Capture the cell that displays the provided text and extract its (x, y) central coordinate. 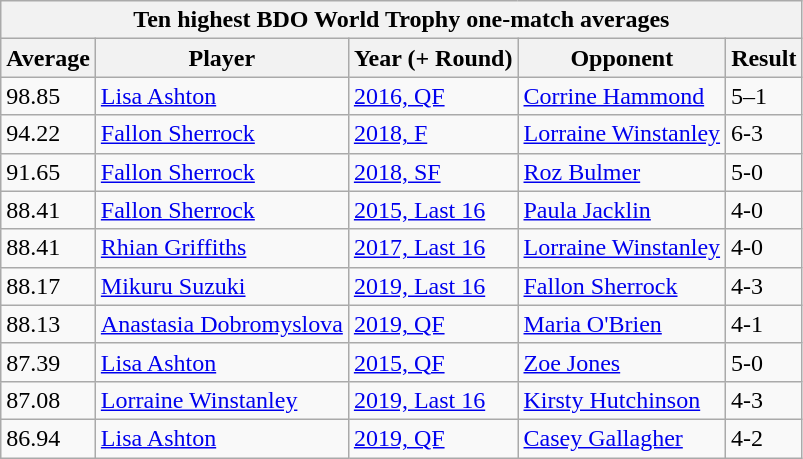
2015, QF (433, 362)
Maria O'Brien (622, 324)
87.08 (48, 400)
2018, SF (433, 172)
Roz Bulmer (622, 172)
Rhian Griffiths (222, 248)
Result (764, 58)
4-1 (764, 324)
87.39 (48, 362)
Casey Gallagher (622, 438)
98.85 (48, 96)
Anastasia Dobromyslova (222, 324)
Paula Jacklin (622, 210)
Player (222, 58)
86.94 (48, 438)
Ten highest BDO World Trophy one-match averages (402, 20)
Mikuru Suzuki (222, 286)
Year (+ Round) (433, 58)
Average (48, 58)
94.22 (48, 134)
2017, Last 16 (433, 248)
Zoe Jones (622, 362)
88.17 (48, 286)
Corrine Hammond (622, 96)
4-2 (764, 438)
Opponent (622, 58)
5–1 (764, 96)
2015, Last 16 (433, 210)
91.65 (48, 172)
2018, F (433, 134)
Kirsty Hutchinson (622, 400)
6-3 (764, 134)
2016, QF (433, 96)
88.13 (48, 324)
